Return the [x, y] coordinate for the center point of the cell that contains the specified text.  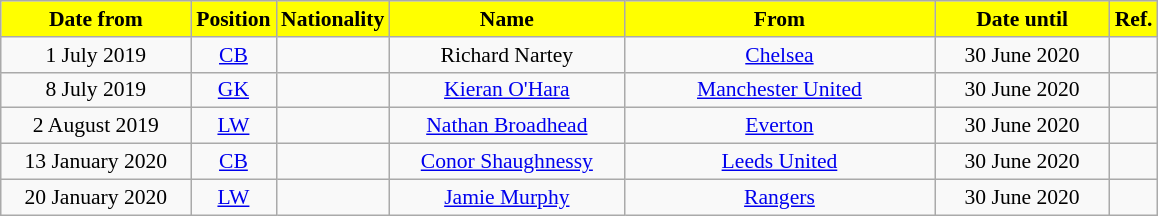
20 January 2020 [96, 197]
Date from [96, 19]
Conor Shaughnessy [506, 162]
Chelsea [779, 55]
Kieran O'Hara [506, 90]
Leeds United [779, 162]
From [779, 19]
Jamie Murphy [506, 197]
Name [506, 19]
Ref. [1134, 19]
Position [234, 19]
Date until [1022, 19]
Richard Nartey [506, 55]
8 July 2019 [96, 90]
Nationality [332, 19]
13 January 2020 [96, 162]
Everton [779, 126]
Manchester United [779, 90]
2 August 2019 [96, 126]
GK [234, 90]
Nathan Broadhead [506, 126]
Rangers [779, 197]
1 July 2019 [96, 55]
